Capture the cell that displays the provided text and extract its [x, y] central coordinate. 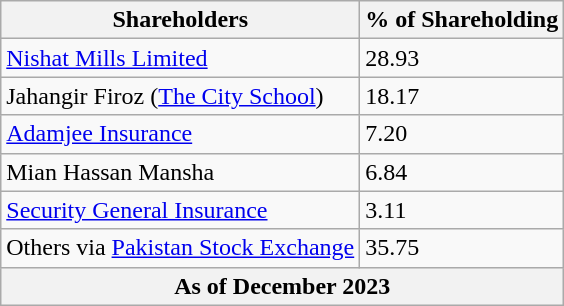
6.84 [462, 172]
7.20 [462, 134]
3.11 [462, 210]
Adamjee Insurance [180, 134]
As of December 2023 [282, 286]
28.93 [462, 58]
35.75 [462, 248]
Others via Pakistan Stock Exchange [180, 248]
Mian Hassan Mansha [180, 172]
Security General Insurance [180, 210]
Shareholders [180, 20]
Nishat Mills Limited [180, 58]
% of Shareholding [462, 20]
Jahangir Firoz (The City School) [180, 96]
18.17 [462, 96]
